Locate the cell with the specified text and output its (x, y) center coordinate. 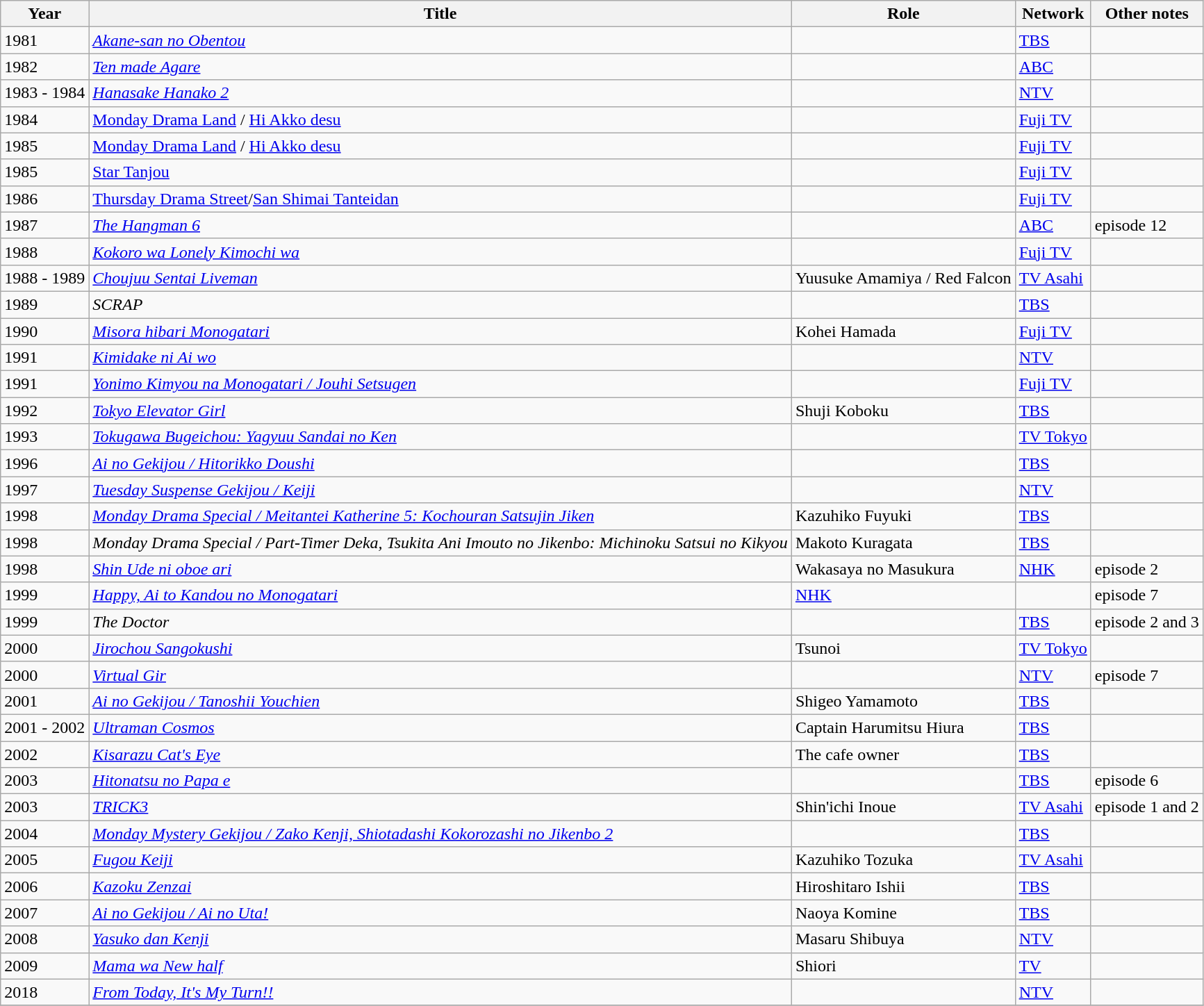
The Hangman 6 (440, 225)
Jirochou Sangokushi (440, 648)
1997 (44, 490)
2006 (44, 887)
2007 (44, 913)
episode 2 (1146, 569)
2018 (44, 992)
Tokugawa Bugeichou: Yagyuu Sandai no Ken (440, 437)
Monday Mystery Gekijou / Zako Kenji, Shiotadashi Kokorozashi no Jikenbo 2 (440, 834)
Year (44, 14)
2001 (44, 701)
Tokyo Elevator Girl (440, 411)
Ai no Gekijou / Ai no Uta! (440, 913)
Title (440, 14)
Thursday Drama Street/San Shimai Tanteidan (440, 199)
Kisarazu Cat's Eye (440, 754)
Tsunoi (903, 648)
Shin Ude ni oboe ari (440, 569)
Kokoro wa Lonely Kimochi wa (440, 251)
TRICK3 (440, 807)
From Today, It's My Turn!! (440, 992)
Yasuko dan Kenji (440, 939)
Network (1053, 14)
Wakasaya no Masukura (903, 569)
Kimidake ni Ai wo (440, 358)
Shuji Koboku (903, 411)
1992 (44, 411)
Mama wa New half (440, 966)
2004 (44, 834)
episode 6 (1146, 781)
The Doctor (440, 622)
Virtual Gir (440, 675)
Hanasake Hanako 2 (440, 93)
SCRAP (440, 304)
Other notes (1146, 14)
1988 - 1989 (44, 278)
Yonimo Kimyou na Monogatari / Jouhi Setsugen (440, 384)
Naoya Komine (903, 913)
1984 (44, 119)
Role (903, 14)
1996 (44, 463)
TV (1053, 966)
episode 2 and 3 (1146, 622)
Kazoku Zenzai (440, 887)
Masaru Shibuya (903, 939)
Kohei Hamada (903, 331)
2005 (44, 860)
2001 - 2002 (44, 727)
Yuusuke Amamiya / Red Falcon (903, 278)
Monday Drama Special / Meitantei Katherine 5: Kochouran Satsujin Jiken (440, 516)
Choujuu Sentai Liveman (440, 278)
Ultraman Cosmos (440, 727)
Shiori (903, 966)
Fugou Keiji (440, 860)
2002 (44, 754)
2009 (44, 966)
1981 (44, 40)
Kazuhiko Tozuka (903, 860)
2008 (44, 939)
Akane-san no Obentou (440, 40)
episode 1 and 2 (1146, 807)
Captain Harumitsu Hiura (903, 727)
1988 (44, 251)
Kazuhiko Fuyuki (903, 516)
1983 - 1984 (44, 93)
Hitonatsu no Papa e (440, 781)
Tuesday Suspense Gekijou / Keiji (440, 490)
Ai no Gekijou / Hitorikko Doushi (440, 463)
1990 (44, 331)
Makoto Kuragata (903, 543)
1993 (44, 437)
episode 12 (1146, 225)
1986 (44, 199)
Monday Drama Special / Part-Timer Deka, Tsukita Ani Imouto no Jikenbo: Michinoku Satsui no Kikyou (440, 543)
1989 (44, 304)
The cafe owner (903, 754)
Hiroshitaro Ishii (903, 887)
Ai no Gekijou / Tanoshii Youchien (440, 701)
Ten made Agare (440, 67)
Star Tanjou (440, 172)
Misora hibari Monogatari (440, 331)
Shigeo Yamamoto (903, 701)
1987 (44, 225)
Shin'ichi Inoue (903, 807)
Happy, Ai to Kandou no Monogatari (440, 595)
1982 (44, 67)
